Capture the cell that displays the provided text and extract its [x, y] central coordinate. 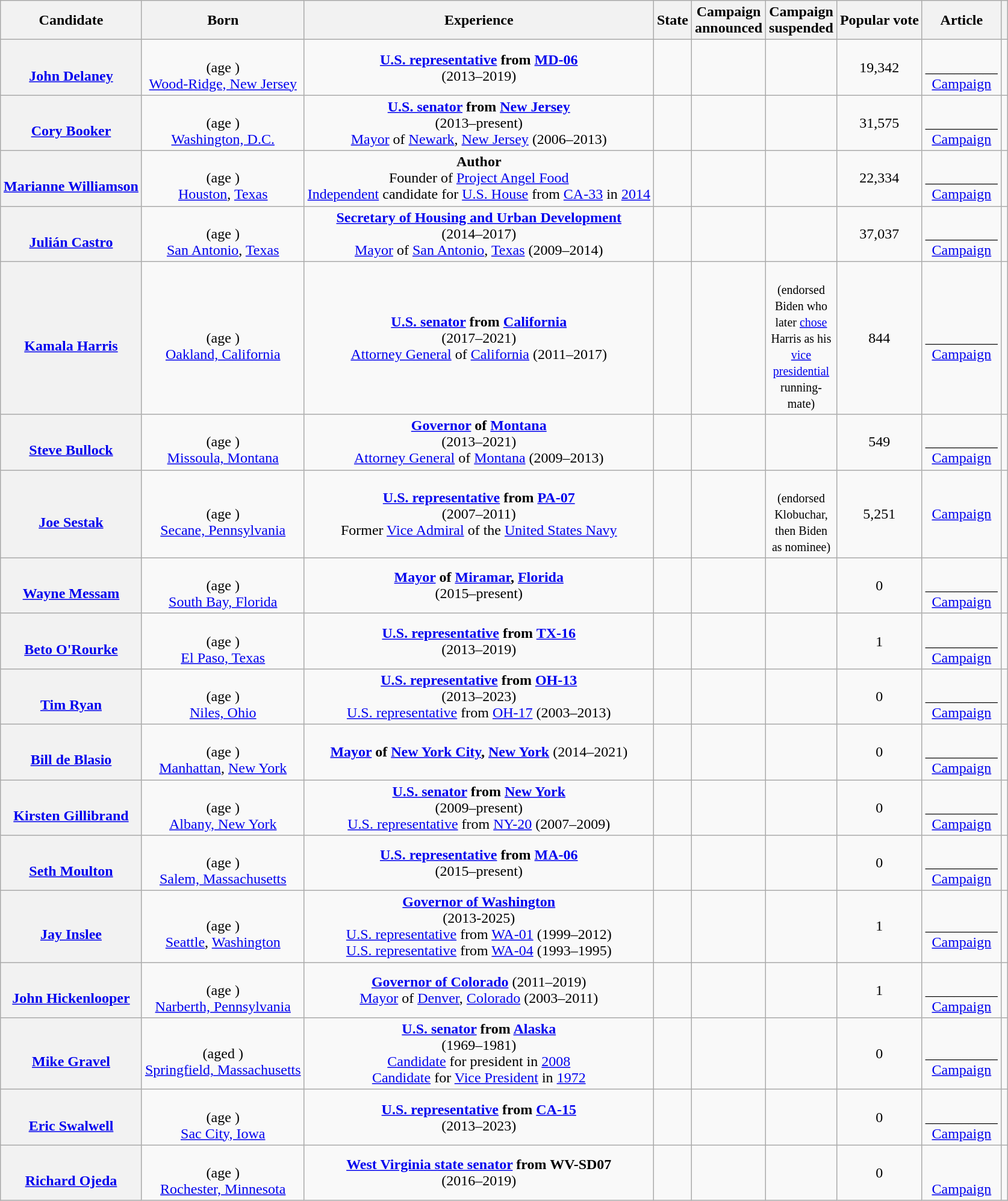
John Delaney [71, 67]
549 [879, 442]
Joe Sestak [71, 514]
(age )San Antonio, Texas [223, 234]
Richard Ojeda [71, 1173]
Marianne Williamson [71, 178]
(age )Missoula, Montana [223, 442]
Steve Bullock [71, 442]
Article [961, 20]
Governor of Colorado (2011–2019)Mayor of Denver, Colorado (2003–2011) [479, 990]
(age )Salem, Massachusetts [223, 863]
(endorsed Klobuchar, then Biden as nominee) [801, 514]
Kirsten Gillibrand [71, 807]
Kamala Harris [71, 338]
(age )Manhattan, New York [223, 752]
22,334 [879, 178]
U.S. representative from MA-06 (2015–present) [479, 863]
(age )South Bay, Florida [223, 585]
(aged )Springfield, Massachusetts [223, 1054]
(age )Wood-Ridge, New Jersey [223, 67]
Popular vote [879, 20]
Beto O'Rourke [71, 641]
Experience [479, 20]
Candidate [71, 20]
U.S. senator from California (2017–2021)Attorney General of California (2011–2017) [479, 338]
U.S. senator from New Jersey (2013–present)Mayor of Newark, New Jersey (2006–2013) [479, 123]
Seth Moulton [71, 863]
(age )Secane, Pennsylvania [223, 514]
Bill de Blasio [71, 752]
(age )Seattle, Washington [223, 926]
37,037 [879, 234]
(age )Albany, New York [223, 807]
Governor of Washington (2013-2025) U.S. representative from WA-01 (1999–2012) U.S. representative from WA-04 (1993–1995) [479, 926]
31,575 [879, 123]
Mike Gravel [71, 1054]
(age )Rochester, Minnesota [223, 1173]
Wayne Messam [71, 585]
(age )El Paso, Texas [223, 641]
State [672, 20]
Mayor of New York City, New York (2014–2021) [479, 752]
(age )Houston, Texas [223, 178]
Julián Castro [71, 234]
(age )Narberth, Pennsylvania [223, 990]
(endorsed Biden who later chose Harris as his vice presidential running-mate) [801, 338]
Mayor of Miramar, Florida (2015–present) [479, 585]
U.S. senator from Alaska (1969–1981)Candidate for president in 2008Candidate for Vice President in 1972 [479, 1054]
Eric Swalwell [71, 1117]
Jay Inslee [71, 926]
U.S. representative from PA-07 (2007–2011) Former Vice Admiral of the United States Navy [479, 514]
U.S. representative from OH-13 (2013–2023)U.S. representative from OH-17 (2003–2013) [479, 696]
John Hickenlooper [71, 990]
Cory Booker [71, 123]
U.S. representative from CA-15 (2013–2023) [479, 1117]
Secretary of Housing and Urban Development (2014–2017)Mayor of San Antonio, Texas (2009–2014) [479, 234]
AuthorFounder of Project Angel FoodIndependent candidate for U.S. House from CA-33 in 2014 [479, 178]
(age )Niles, Ohio [223, 696]
Governor of Montana (2013–2021)Attorney General of Montana (2009–2013) [479, 442]
19,342 [879, 67]
5,251 [879, 514]
Campaignannounced [729, 20]
844 [879, 338]
Tim Ryan [71, 696]
Campaignsuspended [801, 20]
(age )Sac City, Iowa [223, 1117]
(age )Oakland, California [223, 338]
West Virginia state senator from WV-SD07 (2016–2019) [479, 1173]
U.S. representative from MD-06 (2013–2019) [479, 67]
U.S. representative from TX-16 (2013–2019) [479, 641]
Born [223, 20]
U.S. senator from New York (2009–present)U.S. representative from NY-20 (2007–2009) [479, 807]
(age )Washington, D.C. [223, 123]
